Extract the [x, y] coordinate from the center of the cell holding the provided text.  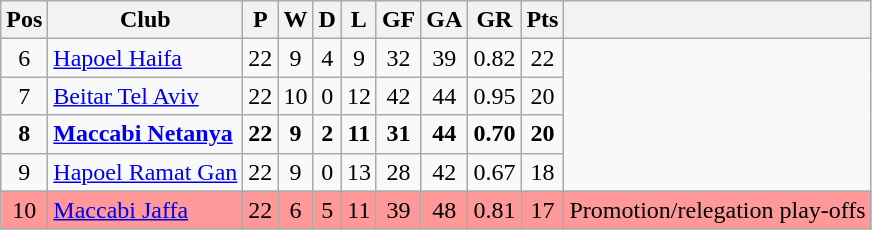
13 [358, 172]
8 [24, 134]
GA [444, 20]
48 [444, 210]
12 [358, 96]
Maccabi Jaffa [146, 210]
2 [327, 134]
Hapoel Haifa [146, 58]
0.70 [494, 134]
4 [327, 58]
Beitar Tel Aviv [146, 96]
D [327, 20]
7 [24, 96]
0.95 [494, 96]
0.81 [494, 210]
17 [542, 210]
0.67 [494, 172]
Club [146, 20]
P [260, 20]
W [296, 20]
GF [398, 20]
Pos [24, 20]
Pts [542, 20]
32 [398, 58]
28 [398, 172]
5 [327, 210]
0.82 [494, 58]
18 [542, 172]
Hapoel Ramat Gan [146, 172]
31 [398, 134]
GR [494, 20]
Maccabi Netanya [146, 134]
Promotion/relegation play-offs [718, 210]
L [358, 20]
